Determine the (x, y) coordinate at the center of the cell enclosing the given text.  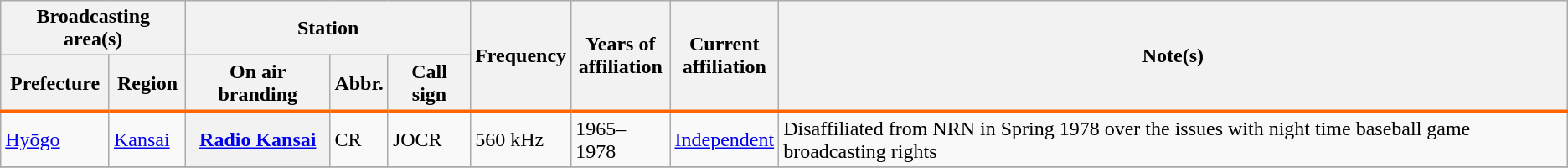
Frequency (521, 56)
Disaffiliated from NRN in Spring 1978 over the issues with night time baseball game broadcasting rights (1173, 139)
Years ofaffiliation (621, 56)
JOCR (429, 139)
Abbr. (359, 84)
Note(s) (1173, 56)
Station (328, 29)
Radio Kansai (258, 139)
Kansai (147, 139)
560 kHz (521, 139)
Independent (725, 139)
CR (359, 139)
Hyōgo (55, 139)
Currentaffiliation (725, 56)
Region (147, 84)
Prefecture (55, 84)
Call sign (429, 84)
1965–1978 (621, 139)
Broadcasting area(s) (94, 29)
On air branding (258, 84)
